Detect which cell encompasses the target text, then output its (X, Y) center coordinate. 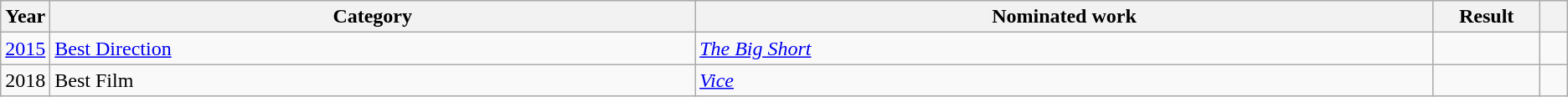
2018 (25, 80)
Best Film (373, 80)
Vice (1065, 80)
Result (1486, 17)
2015 (25, 48)
Category (373, 17)
Nominated work (1065, 17)
The Big Short (1065, 48)
Year (25, 17)
Best Direction (373, 48)
